Determine the (X, Y) coordinate at the center of the cell enclosing the given text.  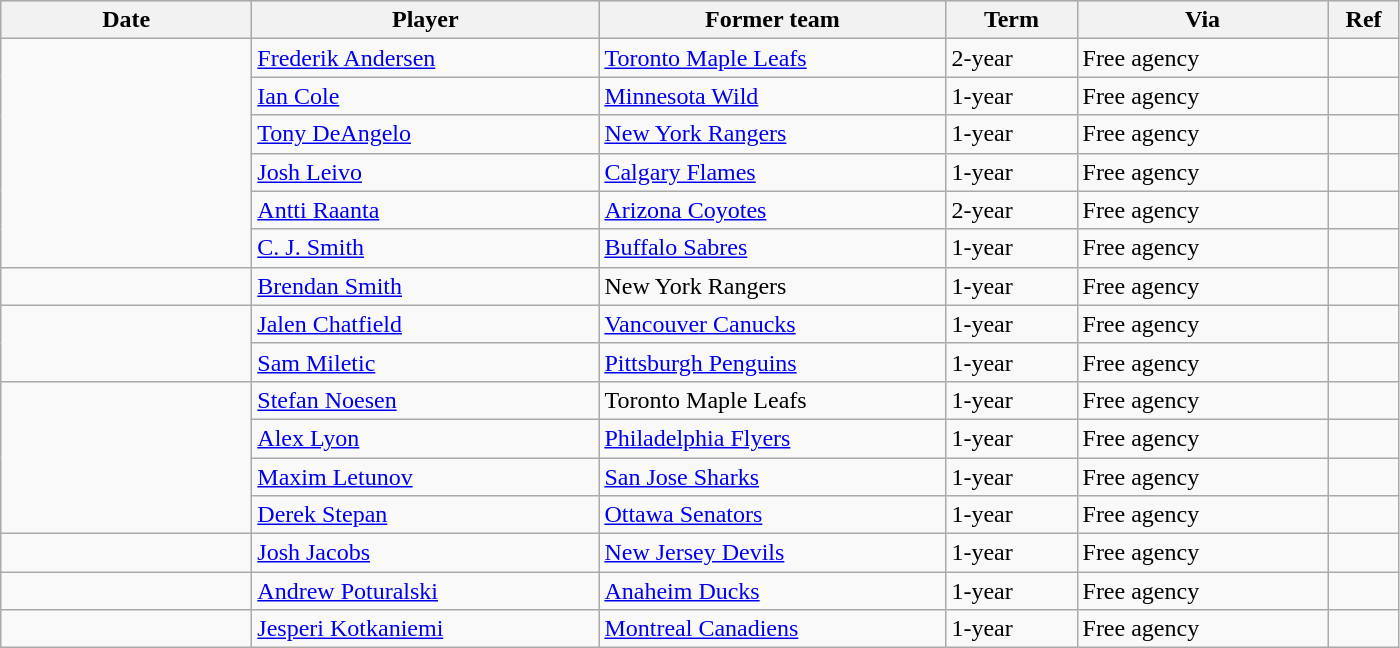
Sam Miletic (426, 362)
Minnesota Wild (772, 96)
Montreal Canadiens (772, 629)
Jesperi Kotkaniemi (426, 629)
Ottawa Senators (772, 515)
Tony DeAngelo (426, 134)
C. J. Smith (426, 248)
Jalen Chatfield (426, 324)
Term (1012, 20)
Ian Cole (426, 96)
Alex Lyon (426, 438)
Pittsburgh Penguins (772, 362)
Arizona Coyotes (772, 210)
New Jersey Devils (772, 553)
Derek Stepan (426, 515)
Buffalo Sabres (772, 248)
Calgary Flames (772, 172)
Ref (1364, 20)
Brendan Smith (426, 286)
Stefan Noesen (426, 400)
Via (1202, 20)
Maxim Letunov (426, 477)
Josh Jacobs (426, 553)
Andrew Poturalski (426, 591)
Philadelphia Flyers (772, 438)
Player (426, 20)
Josh Leivo (426, 172)
Vancouver Canucks (772, 324)
Frederik Andersen (426, 58)
Antti Raanta (426, 210)
San Jose Sharks (772, 477)
Date (126, 20)
Former team (772, 20)
Anaheim Ducks (772, 591)
